Provide the (X, Y) coordinate of the cell's center where the given text is located.  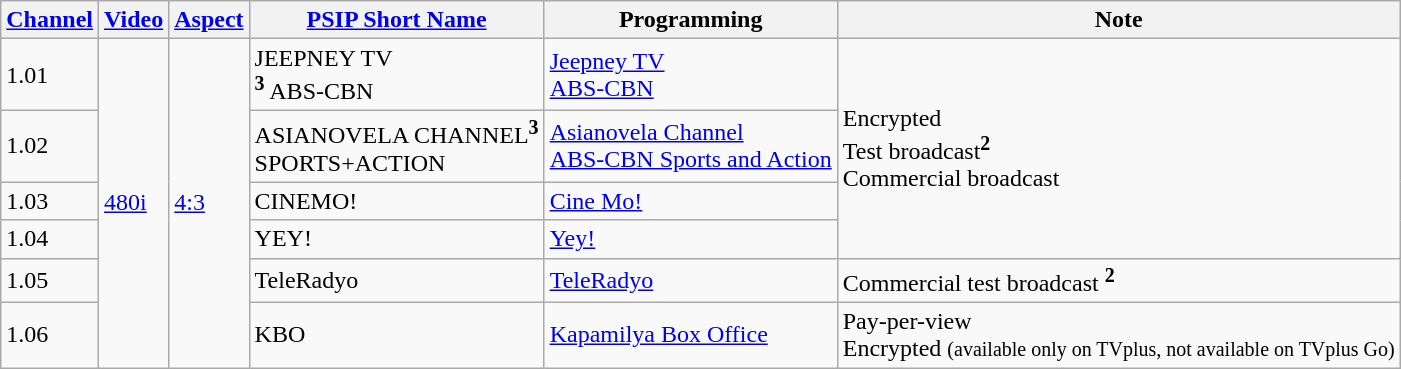
EncryptedTest broadcast2Commercial broadcast (1118, 148)
Commercial test broadcast 2 (1118, 280)
4:3 (209, 204)
1.02 (50, 146)
Video (134, 20)
1.01 (50, 75)
Channel (50, 20)
1.06 (50, 336)
Cine Mo! (690, 201)
Note (1118, 20)
480i (134, 204)
Jeepney TVABS-CBN (690, 75)
KBO (396, 336)
ASIANOVELA CHANNEL3SPORTS+ACTION (396, 146)
Kapamilya Box Office (690, 336)
Yey! (690, 239)
1.05 (50, 280)
Aspect (209, 20)
PSIP Short Name (396, 20)
JEEPNEY TV3 ABS-CBN (396, 75)
1.04 (50, 239)
Asianovela ChannelABS-CBN Sports and Action (690, 146)
Pay-per-viewEncrypted (available only on TVplus, not available on TVplus Go) (1118, 336)
CINEMO! (396, 201)
1.03 (50, 201)
YEY! (396, 239)
Programming (690, 20)
